Return the [x, y] coordinate for the center point of the cell that contains the specified text.  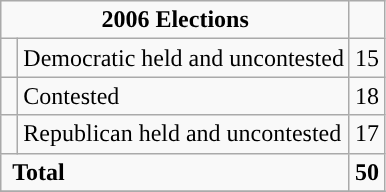
Total [176, 172]
Republican held and uncontested [184, 134]
18 [366, 96]
Democratic held and uncontested [184, 58]
15 [366, 58]
17 [366, 134]
Contested [184, 96]
2006 Elections [176, 20]
50 [366, 172]
